Output the [x, y] coordinate of the center of the cell containing the given text.  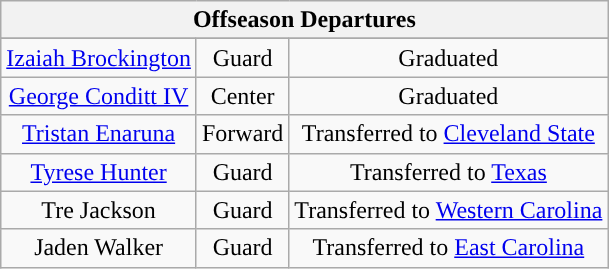
Transferred to Western Carolina [448, 210]
Transferred to Texas [448, 172]
Tristan Enaruna [99, 134]
Offseason Departures [304, 20]
Transferred to Cleveland State [448, 134]
Tre Jackson [99, 210]
Center [242, 96]
Jaden Walker [99, 248]
Izaiah Brockington [99, 58]
George Conditt IV [99, 96]
Tyrese Hunter [99, 172]
Transferred to East Carolina [448, 248]
Forward [242, 134]
